From the cell containing the given text, extract its center point as [x, y] coordinate. 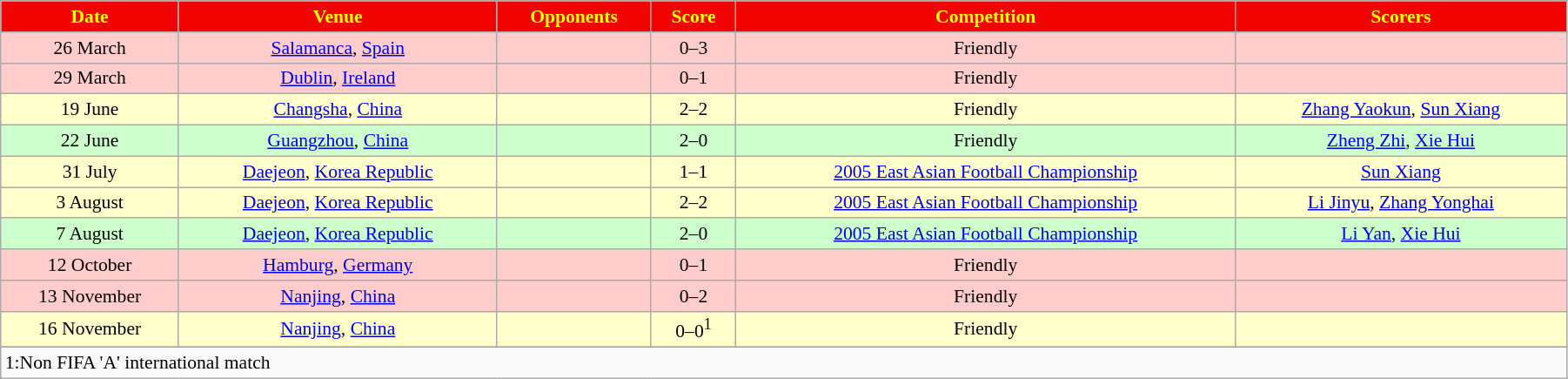
Competition [985, 17]
Salamanca, Spain [338, 48]
Li Jinyu, Zhang Yonghai [1401, 203]
31 July [90, 172]
Li Yan, Xie Hui [1401, 234]
16 November [90, 329]
12 October [90, 265]
3 August [90, 203]
Zheng Zhi, Xie Hui [1401, 141]
Sun Xiang [1401, 172]
Hamburg, Germany [338, 265]
Changsha, China [338, 110]
0–3 [694, 48]
1:Non FIFA 'A' international match [784, 363]
0–01 [694, 329]
22 June [90, 141]
0–2 [694, 296]
29 March [90, 78]
Zhang Yaokun, Sun Xiang [1401, 110]
Scorers [1401, 17]
Dublin, Ireland [338, 78]
Date [90, 17]
Venue [338, 17]
Score [694, 17]
7 August [90, 234]
1–1 [694, 172]
13 November [90, 296]
26 March [90, 48]
19 June [90, 110]
Guangzhou, China [338, 141]
Opponents [574, 17]
